Return the [x, y] coordinate for the center point of the cell that contains the specified text.  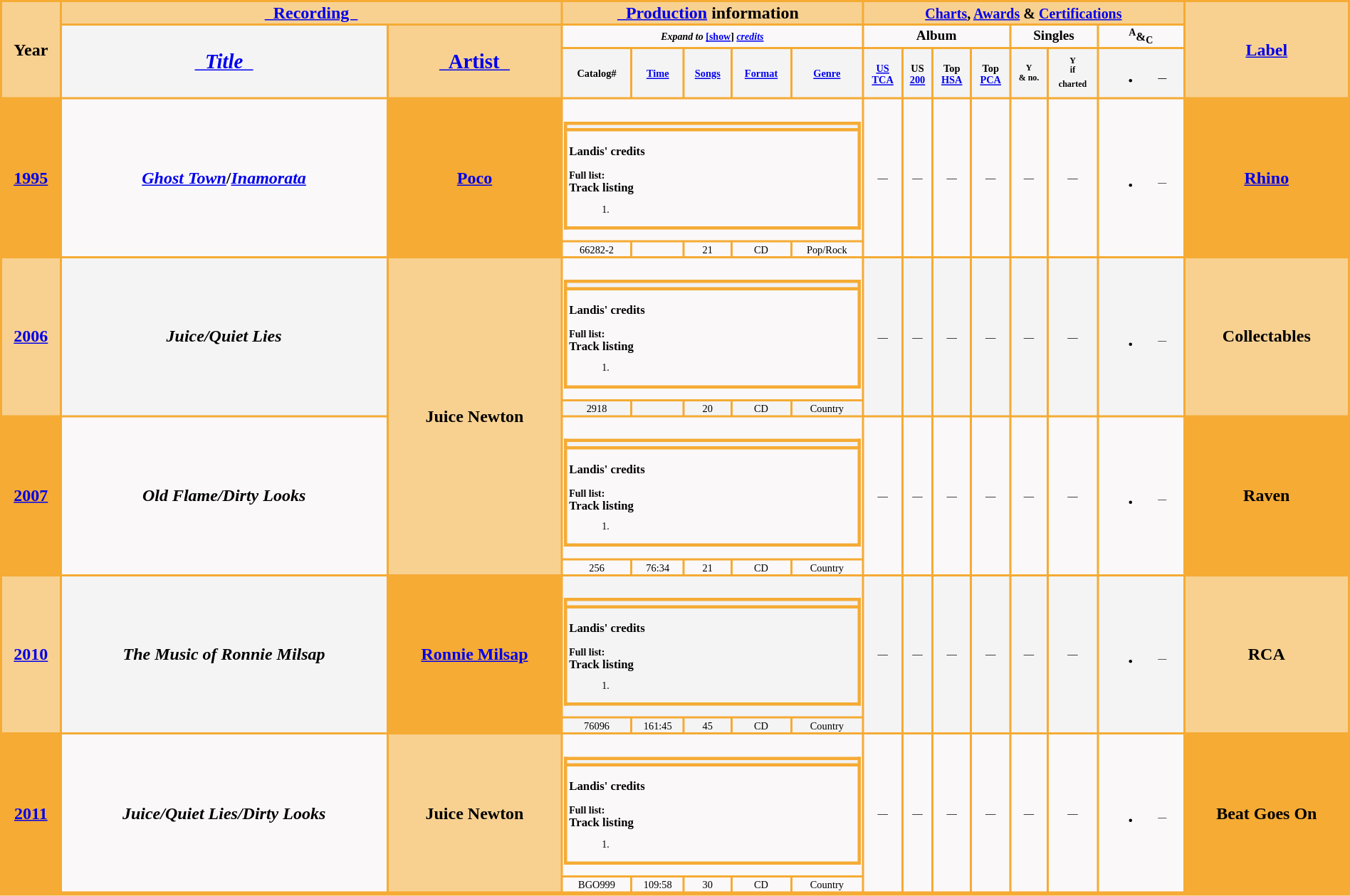
Old Flame/Dirty Looks [224, 495]
Genre [827, 73]
A&C [1141, 36]
Catalog# [597, 73]
The Music of Ronnie Milsap [224, 654]
Juice/Quiet Lies [224, 337]
Poco [475, 178]
US200 [917, 73]
TopPCA [990, 73]
Juice/Quiet Lies/Dirty Looks [224, 813]
Yifcharted [1072, 73]
76:34 [658, 567]
2918 [597, 409]
TopHSA [952, 73]
Album [936, 36]
Raven [1267, 495]
66282-2 [597, 250]
76096 [597, 726]
Ghost Town/Inamorata [224, 178]
Time [658, 73]
Artist [475, 61]
2010 [31, 654]
Expand to [show] credits [712, 36]
Singles [1054, 36]
Charts, Awards & Certifications [1023, 13]
RCA [1267, 654]
Format [762, 73]
2006 [31, 337]
Year [31, 50]
Collectables [1267, 337]
45 [708, 726]
Pop/Rock [827, 250]
2007 [31, 495]
Label [1267, 50]
Beat Goes On [1267, 813]
Songs [708, 73]
20 [708, 409]
Recording [312, 13]
109:58 [658, 885]
BGO999 [597, 885]
Production information [712, 13]
1995 [31, 178]
Title [224, 61]
256 [597, 567]
Ronnie Milsap [475, 654]
161:45 [658, 726]
Rhino [1267, 178]
USTCA [883, 73]
30 [708, 885]
Y& no. [1029, 73]
2011 [31, 813]
